Provide the (x, y) coordinate of the cell's center where the given text is located.  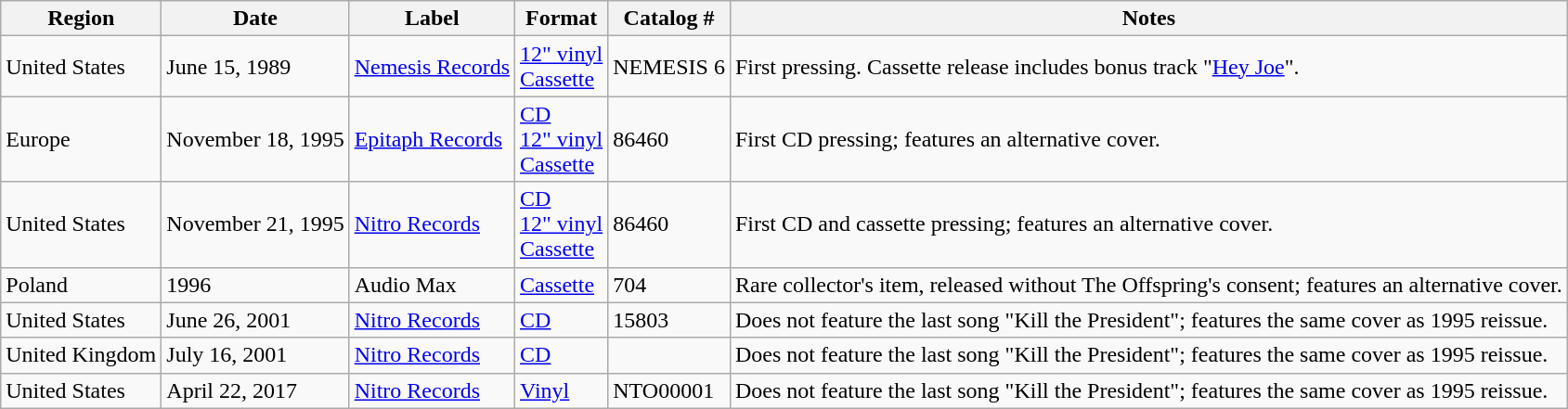
Format (562, 19)
Region (82, 19)
First CD pressing; features an alternative cover. (1148, 139)
Notes (1148, 19)
June 26, 2001 (255, 320)
704 (669, 285)
Label (432, 19)
12" vinylCassette (562, 67)
NTO00001 (669, 390)
Europe (82, 139)
July 16, 2001 (255, 355)
Audio Max (432, 285)
United Kingdom (82, 355)
Rare collector's item, released without The Offspring's consent; features an alternative cover. (1148, 285)
15803 (669, 320)
Cassette (562, 285)
Poland (82, 285)
First pressing. Cassette release includes bonus track "Hey Joe". (1148, 67)
Nemesis Records (432, 67)
Date (255, 19)
First CD and cassette pressing; features an alternative cover. (1148, 224)
1996 (255, 285)
June 15, 1989 (255, 67)
Epitaph Records (432, 139)
NEMESIS 6 (669, 67)
April 22, 2017 (255, 390)
Vinyl (562, 390)
November 18, 1995 (255, 139)
Catalog # (669, 19)
November 21, 1995 (255, 224)
